Extract the (X, Y) coordinate from the center of the cell holding the provided text.  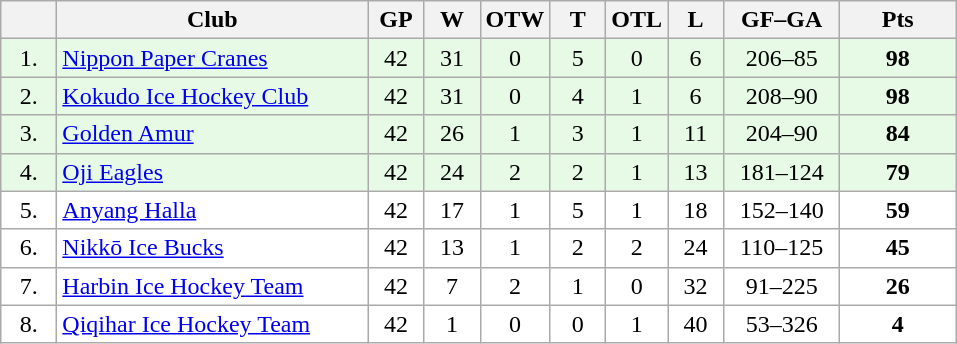
206–85 (782, 58)
OTL (637, 20)
18 (696, 210)
91–225 (782, 286)
6. (29, 248)
53–326 (782, 324)
45 (898, 248)
40 (696, 324)
GP (396, 20)
Nippon Paper Cranes (212, 58)
Harbin Ice Hockey Team (212, 286)
OTW (515, 20)
Nikkō Ice Bucks (212, 248)
84 (898, 134)
3. (29, 134)
11 (696, 134)
3 (578, 134)
204–90 (782, 134)
152–140 (782, 210)
Kokudo Ice Hockey Club (212, 96)
GF–GA (782, 20)
Golden Amur (212, 134)
32 (696, 286)
79 (898, 172)
Pts (898, 20)
5. (29, 210)
2. (29, 96)
Anyang Halla (212, 210)
181–124 (782, 172)
59 (898, 210)
Qiqihar Ice Hockey Team (212, 324)
1. (29, 58)
Oji Eagles (212, 172)
T (578, 20)
110–125 (782, 248)
L (696, 20)
17 (452, 210)
208–90 (782, 96)
7. (29, 286)
4. (29, 172)
8. (29, 324)
W (452, 20)
Club (212, 20)
7 (452, 286)
